Return [X, Y] of the center of cell containing provided text 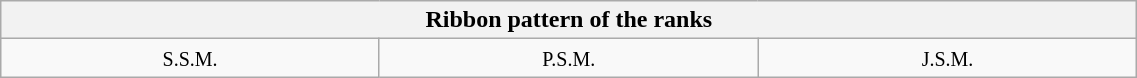
Ribbon pattern of the ranks [569, 20]
J.S.M. [948, 58]
P.S.M. [568, 58]
S.S.M. [190, 58]
